Capture the cell that displays the provided text and extract its [x, y] central coordinate. 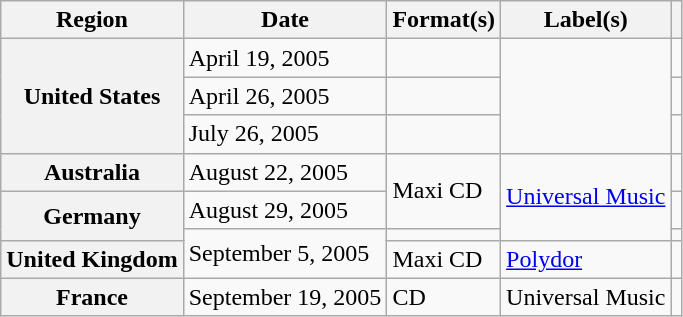
August 29, 2005 [285, 210]
Label(s) [586, 20]
April 19, 2005 [285, 58]
September 5, 2005 [285, 254]
United Kingdom [92, 259]
Format(s) [444, 20]
United States [92, 96]
Australia [92, 172]
Polydor [586, 259]
Region [92, 20]
CD [444, 297]
France [92, 297]
Germany [92, 216]
Date [285, 20]
August 22, 2005 [285, 172]
July 26, 2005 [285, 134]
September 19, 2005 [285, 297]
April 26, 2005 [285, 96]
